Find where the given text appears and provide that cell's center as [x, y] coordinate. 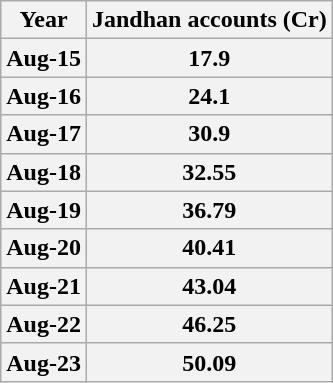
17.9 [209, 58]
Aug-20 [44, 248]
Aug-19 [44, 210]
36.79 [209, 210]
Aug-22 [44, 324]
Aug-21 [44, 286]
Year [44, 20]
Aug-16 [44, 96]
46.25 [209, 324]
Aug-15 [44, 58]
30.9 [209, 134]
24.1 [209, 96]
40.41 [209, 248]
Aug-18 [44, 172]
43.04 [209, 286]
Jandhan accounts (Cr) [209, 20]
50.09 [209, 362]
Aug-23 [44, 362]
32.55 [209, 172]
Aug-17 [44, 134]
